Return (x, y) of the center of cell containing provided text 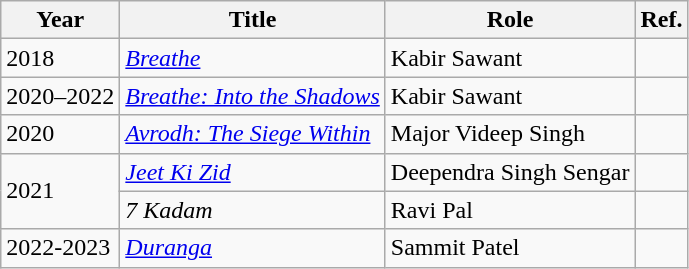
Duranga (252, 248)
7 Kadam (252, 210)
2021 (60, 191)
2020 (60, 134)
Jeet Ki Zid (252, 172)
Deependra Singh Sengar (510, 172)
2018 (60, 58)
Ref. (662, 20)
Major Videep Singh (510, 134)
Avrodh: The Siege Within (252, 134)
Ravi Pal (510, 210)
Title (252, 20)
Breathe (252, 58)
Year (60, 20)
Role (510, 20)
2020–2022 (60, 96)
2022-2023 (60, 248)
Sammit Patel (510, 248)
Breathe: Into the Shadows (252, 96)
